Determine the [x, y] coordinate at the center of the cell enclosing the given text.  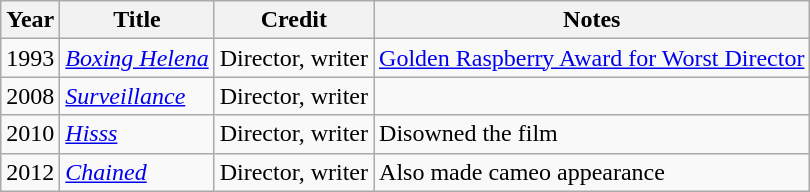
Surveillance [137, 96]
Chained [137, 172]
2008 [30, 96]
Hisss [137, 134]
Title [137, 20]
Notes [592, 20]
1993 [30, 58]
Boxing Helena [137, 58]
2012 [30, 172]
Golden Raspberry Award for Worst Director [592, 58]
Also made cameo appearance [592, 172]
Disowned the film [592, 134]
Year [30, 20]
Credit [294, 20]
2010 [30, 134]
